Detect which cell encompasses the target text, then output its [x, y] center coordinate. 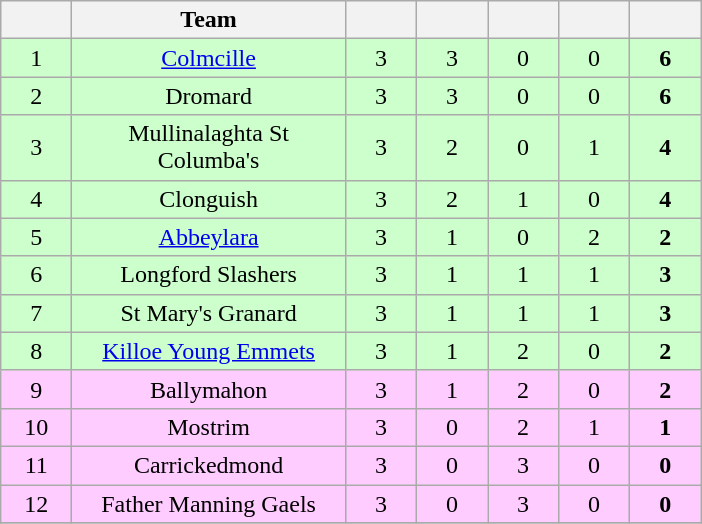
8 [36, 351]
11 [36, 465]
9 [36, 389]
12 [36, 503]
Father Manning Gaels [209, 503]
St Mary's Granard [209, 313]
Team [209, 20]
Killoe Young Emmets [209, 351]
Mostrim [209, 427]
Ballymahon [209, 389]
5 [36, 237]
Carrickedmond [209, 465]
10 [36, 427]
Colmcille [209, 58]
7 [36, 313]
Mullinalaghta St Columba's [209, 148]
Dromard [209, 96]
Abbeylara [209, 237]
Longford Slashers [209, 275]
Clonguish [209, 199]
